Return the [X, Y] coordinate for the center point of the cell that contains the specified text.  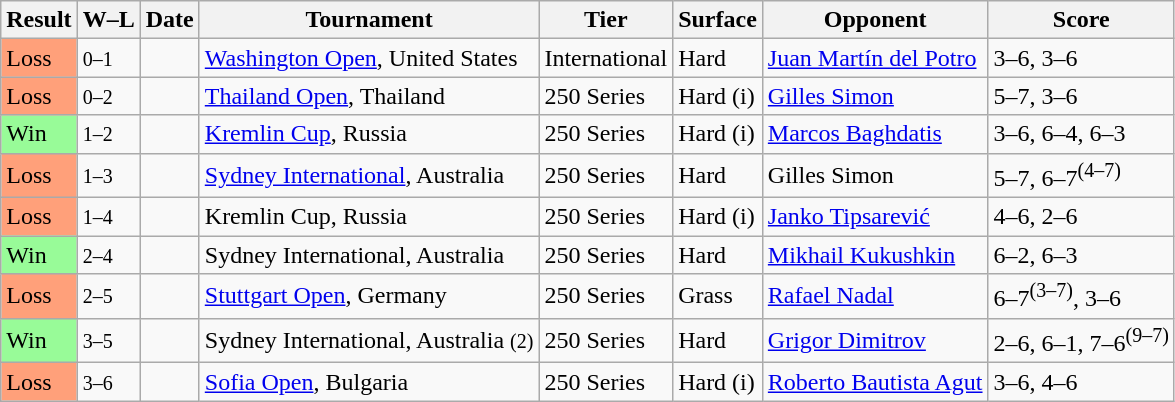
Sofia Open, Bulgaria [369, 382]
Mikhail Kukushkin [875, 255]
5–7, 3–6 [1081, 96]
4–6, 2–6 [1081, 217]
Roberto Bautista Agut [875, 382]
International [606, 58]
Result [39, 20]
Janko Tipsarević [875, 217]
0–1 [108, 58]
1–4 [108, 217]
6–2, 6–3 [1081, 255]
3–6, 3–6 [1081, 58]
2–6, 6–1, 7–6(9–7) [1081, 340]
Stuttgart Open, Germany [369, 296]
Score [1081, 20]
Washington Open, United States [369, 58]
2–5 [108, 296]
Grigor Dimitrov [875, 340]
3–5 [108, 340]
Date [170, 20]
Surface [718, 20]
Juan Martín del Potro [875, 58]
Grass [718, 296]
3–6, 6–4, 6–3 [1081, 134]
1–3 [108, 176]
0–2 [108, 96]
1–2 [108, 134]
5–7, 6–7(4–7) [1081, 176]
6–7(3–7), 3–6 [1081, 296]
W–L [108, 20]
Thailand Open, Thailand [369, 96]
Marcos Baghdatis [875, 134]
Opponent [875, 20]
Tournament [369, 20]
3–6, 4–6 [1081, 382]
2–4 [108, 255]
3–6 [108, 382]
Rafael Nadal [875, 296]
Sydney International, Australia (2) [369, 340]
Tier [606, 20]
